For the text-containing cell, return its midpoint in [X, Y] coordinate format. 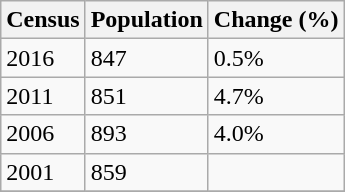
893 [146, 134]
859 [146, 172]
4.7% [276, 96]
2001 [43, 172]
851 [146, 96]
2016 [43, 58]
2006 [43, 134]
2011 [43, 96]
Population [146, 20]
4.0% [276, 134]
0.5% [276, 58]
847 [146, 58]
Census [43, 20]
Change (%) [276, 20]
